Pinpoint the cell where the given text exists, returning its (X, Y) midpoint coordinate. 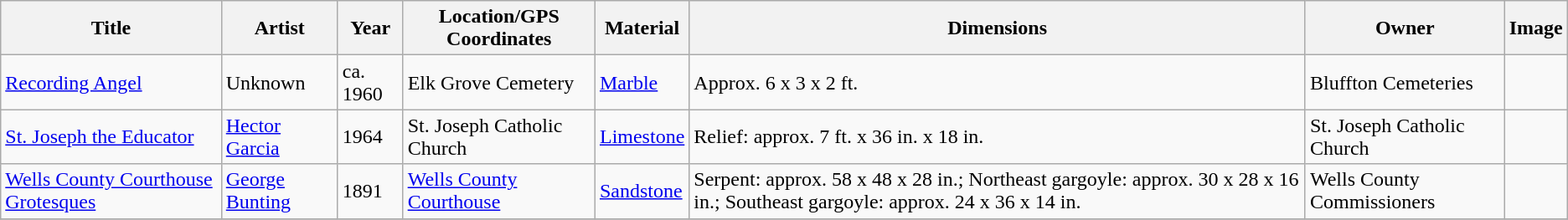
Marble (642, 82)
ca. 1960 (370, 82)
Serpent: approx. 58 x 48 x 28 in.; Northeast gargoyle: approx. 30 x 28 x 16 in.; Southeast gargoyle: approx. 24 x 36 x 14 in. (998, 191)
Approx. 6 x 3 x 2 ft. (998, 82)
Unknown (280, 82)
Dimensions (998, 28)
Sandstone (642, 191)
Wells County Commissioners (1405, 191)
Title (111, 28)
George Bunting (280, 191)
Wells County Courthouse (499, 191)
Location/GPS Coordinates (499, 28)
Elk Grove Cemetery (499, 82)
Material (642, 28)
Image (1536, 28)
Year (370, 28)
Wells County Courthouse Grotesques (111, 191)
Relief: approx. 7 ft. x 36 in. x 18 in. (998, 137)
Recording Angel (111, 82)
Bluffton Cemeteries (1405, 82)
1964 (370, 137)
Artist (280, 28)
Limestone (642, 137)
1891 (370, 191)
Hector Garcia (280, 137)
Owner (1405, 28)
St. Joseph the Educator (111, 137)
